Output the (x, y) coordinate of the center of the cell containing the given text.  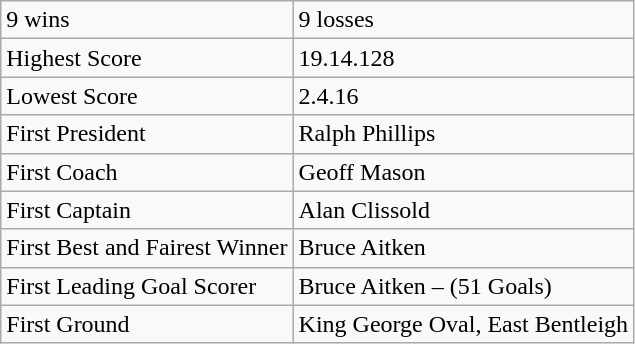
First Best and Fairest Winner (147, 248)
9 losses (464, 20)
First Leading Goal Scorer (147, 286)
19.14.128 (464, 58)
Bruce Aitken – (51 Goals) (464, 286)
First Ground (147, 324)
Highest Score (147, 58)
First President (147, 134)
Geoff Mason (464, 172)
2.4.16 (464, 96)
King George Oval, East Bentleigh (464, 324)
Lowest Score (147, 96)
9 wins (147, 20)
Alan Clissold (464, 210)
First Captain (147, 210)
First Coach (147, 172)
Ralph Phillips (464, 134)
Bruce Aitken (464, 248)
